Search for the cell housing the specified text and yield its (x, y) center coordinate. 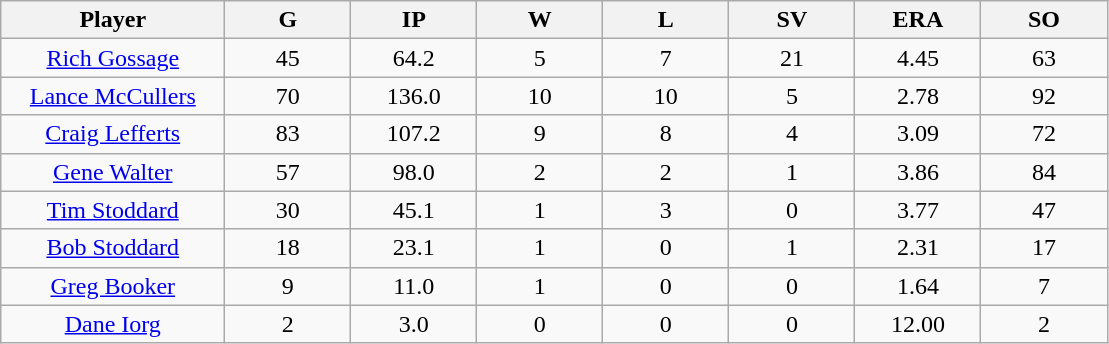
84 (1044, 172)
3.86 (918, 172)
63 (1044, 58)
83 (288, 134)
8 (666, 134)
2.31 (918, 248)
ERA (918, 20)
23.1 (414, 248)
4 (792, 134)
107.2 (414, 134)
IP (414, 20)
18 (288, 248)
Greg Booker (113, 286)
2.78 (918, 96)
45.1 (414, 210)
11.0 (414, 286)
Rich Gossage (113, 58)
64.2 (414, 58)
SV (792, 20)
Dane Iorg (113, 324)
12.00 (918, 324)
3 (666, 210)
Gene Walter (113, 172)
SO (1044, 20)
L (666, 20)
72 (1044, 134)
57 (288, 172)
98.0 (414, 172)
Player (113, 20)
3.77 (918, 210)
G (288, 20)
3.0 (414, 324)
W (540, 20)
3.09 (918, 134)
Lance McCullers (113, 96)
136.0 (414, 96)
Bob Stoddard (113, 248)
Tim Stoddard (113, 210)
70 (288, 96)
45 (288, 58)
1.64 (918, 286)
17 (1044, 248)
4.45 (918, 58)
92 (1044, 96)
21 (792, 58)
30 (288, 210)
Craig Lefferts (113, 134)
47 (1044, 210)
